Extract the [X, Y] coordinate from the center of the cell holding the provided text.  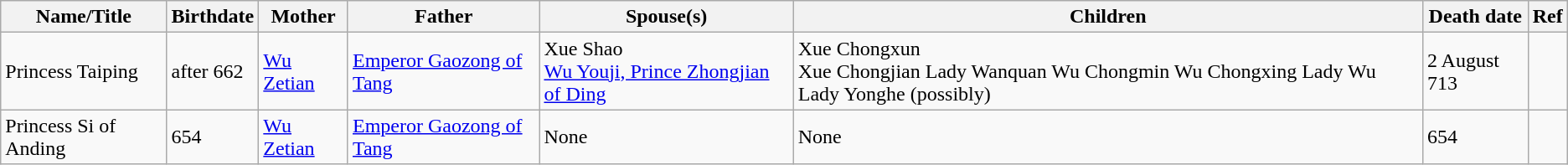
Ref [1548, 17]
Spouse(s) [667, 17]
Xue ChongxunXue Chongjian Lady Wanquan Wu Chongmin Wu Chongxing Lady Wu Lady Yonghe (possibly) [1107, 71]
Name/Title [84, 17]
2 August 713 [1475, 71]
Children [1107, 17]
Father [443, 17]
after 662 [213, 71]
Princess Taiping [84, 71]
Death date [1475, 17]
Princess Si of Anding [84, 137]
Xue ShaoWu Youji, Prince Zhongjian of Ding [667, 71]
Mother [303, 17]
Birthdate [213, 17]
